Return the (X, Y) coordinate for the center point of the cell that contains the specified text.  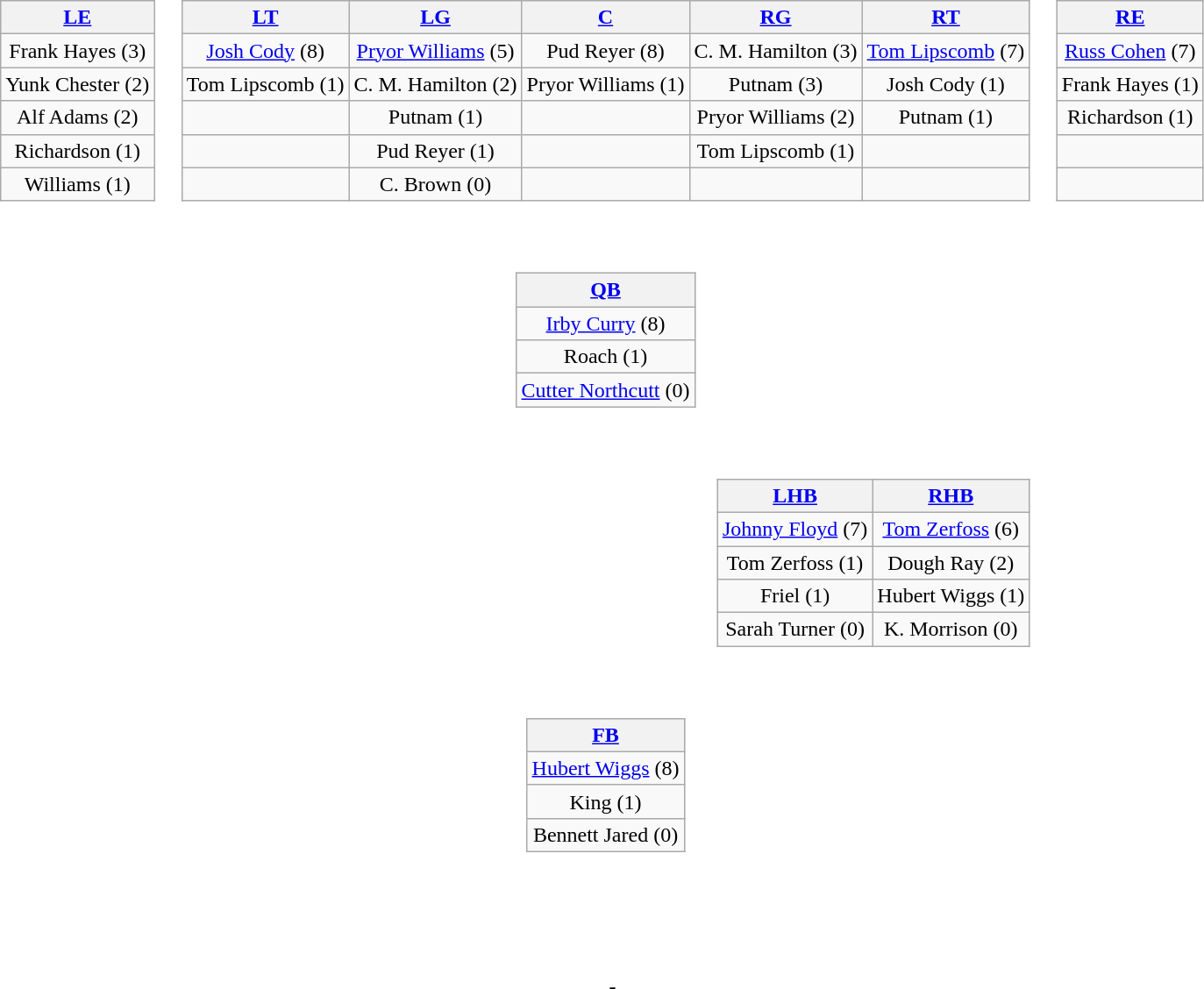
RT (945, 18)
C. M. Hamilton (3) (775, 51)
Josh Cody (1) (945, 84)
Pud Reyer (8) (605, 51)
LHB (794, 495)
FB Hubert Wiggs (8) King (1) Bennett Jared (0) (616, 773)
C. Brown (0) (435, 184)
Johnny Floyd (7) (794, 529)
RE (1129, 18)
Williams (1) (77, 184)
Pryor Williams (5) (435, 51)
Tom Lipscomb (7) (945, 51)
Hubert Wiggs (1) (951, 596)
Pryor Williams (1) (605, 84)
King (1) (605, 801)
Josh Cody (8) (265, 51)
Hubert Wiggs (8) (605, 768)
Russ Cohen (7) (1129, 51)
Tom Zerfoss (1) (794, 562)
C (605, 18)
Roach (1) (605, 357)
FB (605, 735)
QB (605, 290)
K. Morrison (0) (951, 630)
Irby Curry (8) (605, 324)
Friel (1) (794, 596)
Bennett Jared (0) (605, 835)
RG (775, 18)
RHB (951, 495)
Alf Adams (2) (77, 117)
LHB RHB Johnny Floyd (7) Tom Zerfoss (6) Tom Zerfoss (1) Dough Ray (2) Friel (1) Hubert Wiggs (1) Sarah Turner (0) K. Morrison (0) (616, 551)
C. M. Hamilton (2) (435, 84)
Frank Hayes (3) (77, 51)
Sarah Turner (0) (794, 630)
LT (265, 18)
LG (435, 18)
LE (77, 18)
Pud Reyer (1) (435, 151)
Frank Hayes (1) (1129, 84)
Pryor Williams (2) (775, 117)
Putnam (3) (775, 84)
Yunk Chester (2) (77, 84)
QB Irby Curry (8) Roach (1) Cutter Northcutt (0) (616, 328)
Dough Ray (2) (951, 562)
Tom Zerfoss (6) (951, 529)
Cutter Northcutt (0) (605, 390)
